Determine the [X, Y] coordinate at the center of the cell enclosing the given text.  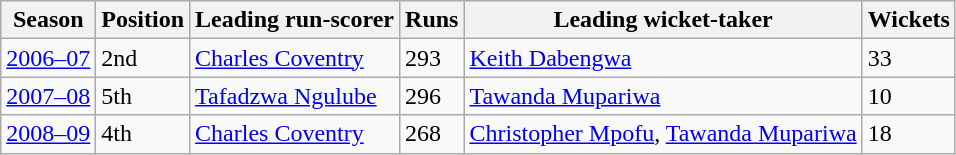
268 [432, 134]
2007–08 [48, 96]
2nd [143, 58]
4th [143, 134]
Season [48, 20]
2006–07 [48, 58]
296 [432, 96]
2008–09 [48, 134]
Runs [432, 20]
Tawanda Mupariwa [663, 96]
5th [143, 96]
293 [432, 58]
Keith Dabengwa [663, 58]
Christopher Mpofu, Tawanda Mupariwa [663, 134]
33 [908, 58]
10 [908, 96]
Tafadzwa Ngulube [295, 96]
Position [143, 20]
18 [908, 134]
Leading run-scorer [295, 20]
Leading wicket-taker [663, 20]
Wickets [908, 20]
